Scan for the cell matching the given text and deliver its [X, Y] coordinate at center. 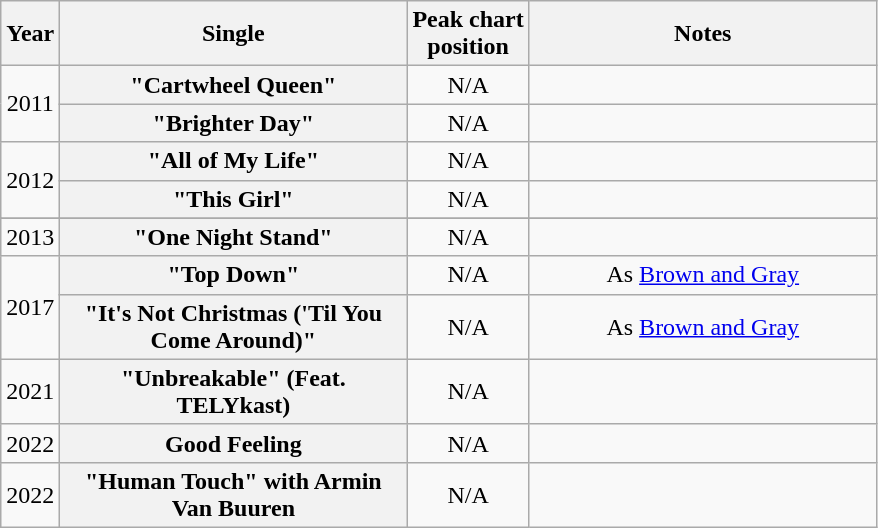
"All of My Life" [234, 161]
Good Feeling [234, 443]
"Unbreakable" (Feat. TELYkast) [234, 392]
"Human Touch" with Armin Van Buuren [234, 494]
"It's Not Christmas ('Til You Come Around)" [234, 326]
Single [234, 34]
2013 [30, 237]
"This Girl" [234, 199]
2021 [30, 392]
2012 [30, 180]
2017 [30, 308]
"Cartwheel Queen" [234, 85]
"Top Down" [234, 275]
Year [30, 34]
"One Night Stand" [234, 237]
Peak chartposition [468, 34]
2011 [30, 104]
Notes [702, 34]
"Brighter Day" [234, 123]
